Find where the given text appears and provide that cell's center as (x, y) coordinate. 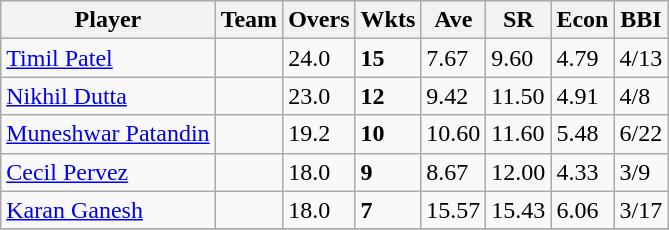
Econ (582, 20)
9.60 (518, 58)
8.67 (454, 172)
4/13 (641, 58)
4.33 (582, 172)
4.79 (582, 58)
12.00 (518, 172)
6.06 (582, 210)
Player (108, 20)
4.91 (582, 96)
5.48 (582, 134)
15.57 (454, 210)
Ave (454, 20)
12 (388, 96)
24.0 (319, 58)
Karan Ganesh (108, 210)
Nikhil Dutta (108, 96)
4/8 (641, 96)
9.42 (454, 96)
BBI (641, 20)
19.2 (319, 134)
10 (388, 134)
7 (388, 210)
Muneshwar Patandin (108, 134)
3/9 (641, 172)
Overs (319, 20)
11.50 (518, 96)
Cecil Pervez (108, 172)
23.0 (319, 96)
15 (388, 58)
9 (388, 172)
3/17 (641, 210)
11.60 (518, 134)
7.67 (454, 58)
Team (249, 20)
10.60 (454, 134)
15.43 (518, 210)
SR (518, 20)
Wkts (388, 20)
Timil Patel (108, 58)
6/22 (641, 134)
